Return the [x, y] coordinate for the center point of the cell that contains the specified text.  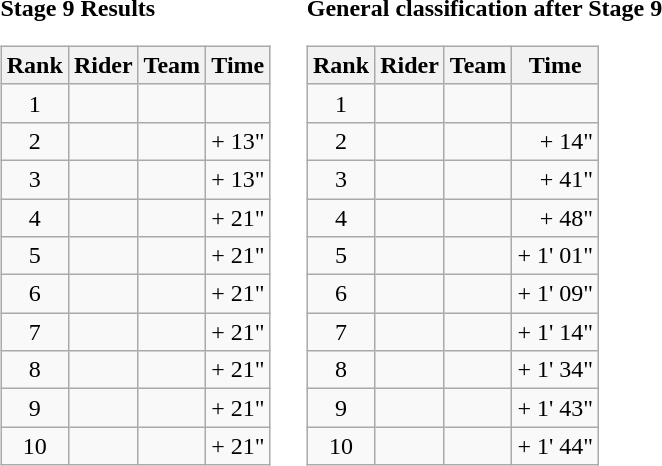
+ 1' 01" [556, 256]
+ 41" [556, 179]
+ 1' 09" [556, 294]
+ 1' 34" [556, 370]
+ 1' 14" [556, 332]
+ 14" [556, 141]
+ 48" [556, 217]
+ 1' 44" [556, 446]
+ 1' 43" [556, 408]
